Scan for the cell matching the given text and deliver its [X, Y] coordinate at center. 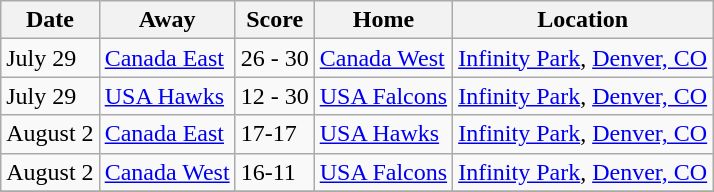
Home [383, 20]
17-17 [274, 134]
Location [583, 20]
12 - 30 [274, 96]
Date [50, 20]
Away [167, 20]
16-11 [274, 172]
26 - 30 [274, 58]
Score [274, 20]
